Capture the cell that displays the provided text and extract its [X, Y] central coordinate. 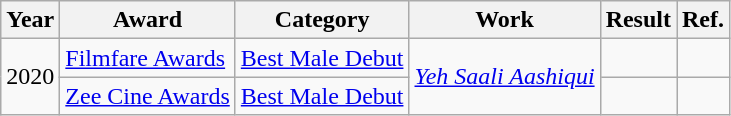
Filmfare Awards [148, 58]
Work [504, 20]
Ref. [702, 20]
Award [148, 20]
Yeh Saali Aashiqui [504, 77]
Result [638, 20]
Category [322, 20]
Zee Cine Awards [148, 96]
Year [30, 20]
2020 [30, 77]
